Locate the cell with the specified text and output its (x, y) center coordinate. 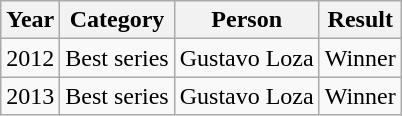
Category (117, 20)
2012 (30, 58)
Year (30, 20)
Person (246, 20)
2013 (30, 96)
Result (360, 20)
